Determine the (x, y) coordinate at the center of the cell enclosing the given text.  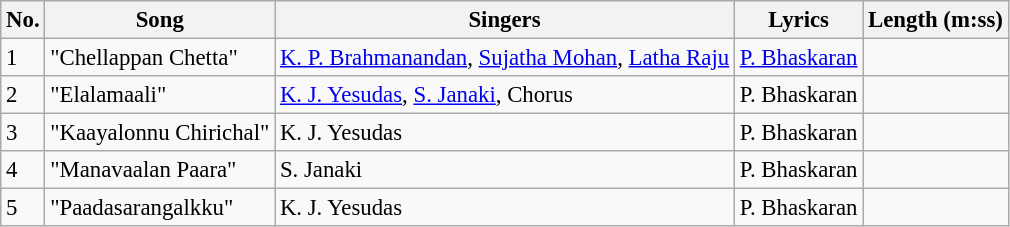
1 (23, 58)
2 (23, 95)
"Manavaalan Paara" (160, 170)
K. J. Yesudas, S. Janaki, Chorus (505, 95)
"Elalamaali" (160, 95)
3 (23, 133)
4 (23, 170)
Length (m:ss) (936, 20)
No. (23, 20)
"Paadasarangalkku" (160, 208)
"Kaayalonnu Chirichal" (160, 133)
5 (23, 208)
Song (160, 20)
Lyrics (798, 20)
Singers (505, 20)
S. Janaki (505, 170)
"Chellappan Chetta" (160, 58)
K. P. Brahmanandan, Sujatha Mohan, Latha Raju (505, 58)
